Locate the cell with the specified text and output its [x, y] center coordinate. 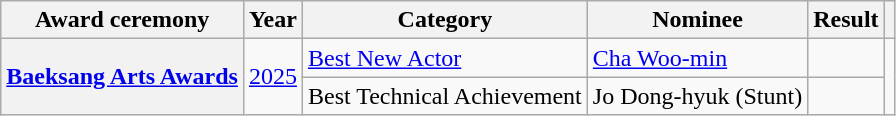
Award ceremony [122, 20]
Best Technical Achievement [444, 96]
Result [846, 20]
Best New Actor [444, 58]
Category [444, 20]
Cha Woo-min [697, 58]
Year [272, 20]
Jo Dong-hyuk (Stunt) [697, 96]
Nominee [697, 20]
Baeksang Arts Awards [122, 77]
2025 [272, 77]
